Extract the [x, y] coordinate from the center of the cell holding the provided text.  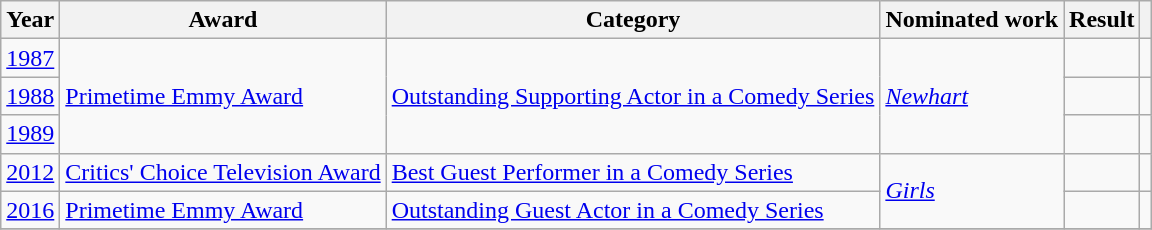
Award [223, 20]
Girls [972, 191]
Outstanding Guest Actor in a Comedy Series [633, 210]
Result [1102, 20]
Outstanding Supporting Actor in a Comedy Series [633, 96]
Critics' Choice Television Award [223, 172]
2016 [30, 210]
Best Guest Performer in a Comedy Series [633, 172]
1989 [30, 134]
Year [30, 20]
Newhart [972, 96]
1988 [30, 96]
1987 [30, 58]
Category [633, 20]
2012 [30, 172]
Nominated work [972, 20]
